Detect which cell encompasses the target text, then output its (x, y) center coordinate. 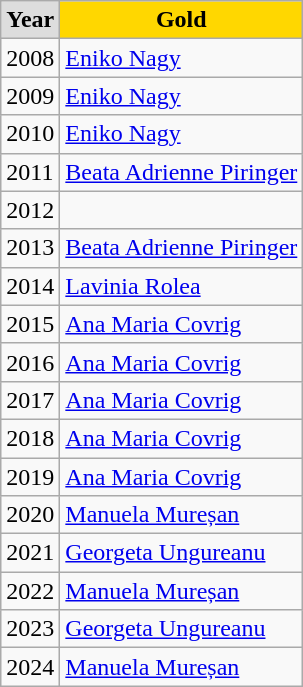
2021 (30, 553)
2024 (30, 667)
2015 (30, 324)
2019 (30, 477)
2008 (30, 58)
2014 (30, 286)
2016 (30, 362)
2023 (30, 629)
Year (30, 20)
Gold (182, 20)
2011 (30, 172)
2012 (30, 210)
Lavinia Rolea (182, 286)
2022 (30, 591)
2020 (30, 515)
2013 (30, 248)
2017 (30, 400)
2018 (30, 438)
2009 (30, 96)
2010 (30, 134)
